Locate the cell with the specified text and output its [X, Y] center coordinate. 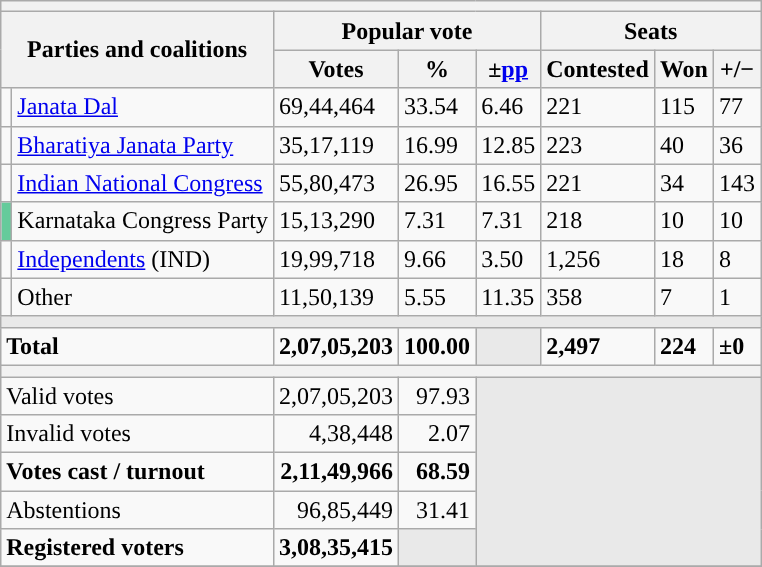
Won [684, 69]
Contested [598, 69]
2.07 [438, 434]
±0 [736, 346]
Valid votes [138, 395]
Indian National Congress [143, 183]
143 [736, 183]
Registered voters [138, 548]
8 [736, 259]
26.95 [438, 183]
358 [598, 297]
Bharatiya Janata Party [143, 145]
4,38,448 [336, 434]
77 [736, 107]
100.00 [438, 346]
±pp [508, 69]
2,497 [598, 346]
96,85,449 [336, 510]
9.66 [438, 259]
36 [736, 145]
35,17,119 [336, 145]
223 [598, 145]
Janata Dal [143, 107]
2,11,49,966 [336, 472]
1,256 [598, 259]
16.55 [508, 183]
68.59 [438, 472]
Other [143, 297]
19,99,718 [336, 259]
1 [736, 297]
Total [138, 346]
3.50 [508, 259]
Votes [336, 69]
Popular vote [406, 31]
224 [684, 346]
Parties and coalitions [138, 50]
55,80,473 [336, 183]
7 [684, 297]
31.41 [438, 510]
5.55 [438, 297]
33.54 [438, 107]
11.35 [508, 297]
40 [684, 145]
16.99 [438, 145]
12.85 [508, 145]
218 [598, 221]
Seats [651, 31]
69,44,464 [336, 107]
Votes cast / turnout [138, 472]
97.93 [438, 395]
34 [684, 183]
Independents (IND) [143, 259]
Invalid votes [138, 434]
11,50,139 [336, 297]
% [438, 69]
6.46 [508, 107]
Abstentions [138, 510]
3,08,35,415 [336, 548]
+/− [736, 69]
115 [684, 107]
15,13,290 [336, 221]
18 [684, 259]
Karnataka Congress Party [143, 221]
